For the text-containing cell, return its midpoint in [X, Y] coordinate format. 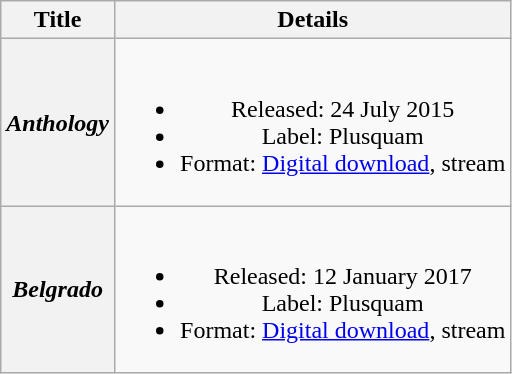
Details [313, 20]
Released: 24 July 2015Label: PlusquamFormat: Digital download, stream [313, 122]
Anthology [58, 122]
Released: 12 January 2017Label: PlusquamFormat: Digital download, stream [313, 290]
Title [58, 20]
Belgrado [58, 290]
